Extract the [X, Y] coordinate from the center of the cell holding the provided text.  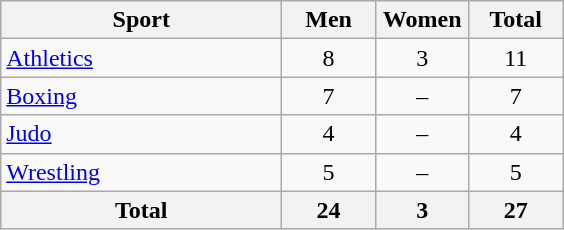
Wrestling [142, 172]
Judo [142, 134]
Men [329, 20]
11 [516, 58]
24 [329, 210]
Boxing [142, 96]
Athletics [142, 58]
Sport [142, 20]
8 [329, 58]
Women [422, 20]
27 [516, 210]
